Locate the cell with the specified text and output its (X, Y) center coordinate. 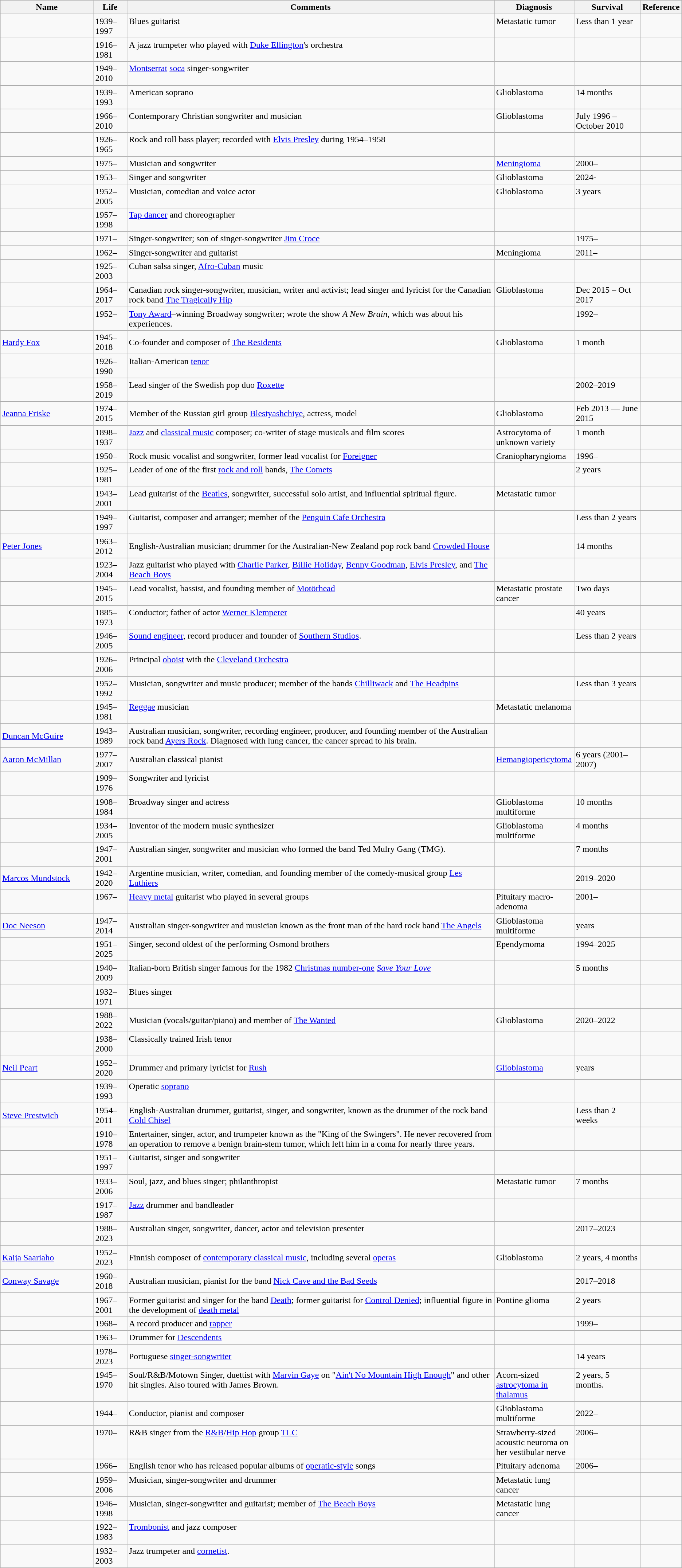
40 years (607, 617)
English-Australian drummer, guitarist, singer, and songwriter, known as the drummer of the rock band Cold Chisel (310, 1115)
1939–1997 (110, 26)
1968– (110, 1323)
Australian singer, songwriter, dancer, actor and television presenter (310, 1233)
Musician, singer-songwriter and drummer (310, 1485)
Lead guitarist of the Beatles, songwriter, successful solo artist, and influential spiritual figure. (310, 499)
A record producer and rapper (310, 1323)
Lead vocalist, bassist, and founding member of Motörhead (310, 593)
1908–1984 (110, 807)
R&B singer from the R&B/Hip Hop group TLC (310, 1442)
10 months (607, 807)
Astrocytoma of unknown variety (534, 437)
Classically trained Irish tenor (310, 1044)
Less than 2 weeks (607, 1115)
1943–1989 (110, 736)
Co-founder and composer of The Residents (310, 343)
Musician, comedian and voice actor (310, 196)
1938–2000 (110, 1044)
Marcos Mundstock (47, 878)
Musician (vocals/guitar/piano) and member of The Wanted (310, 1021)
A jazz trumpeter who played with Duke Ellington's orchestra (310, 50)
1952–2005 (110, 196)
Doc Neeson (47, 925)
1925–2003 (110, 271)
1952–2023 (110, 1257)
Strawberry-sized acoustic neuroma on her vestibular nerve (534, 1442)
Blues guitarist (310, 26)
1932–2003 (110, 1556)
Craniopharyngioma (534, 456)
1963–2012 (110, 546)
1944– (110, 1413)
1926–1990 (110, 366)
Singer, second oldest of the performing Osmond brothers (310, 949)
Aaron McMillan (47, 760)
Metastatic prostate cancer (534, 593)
Jazz guitarist who played with Charlie Parker, Billie Holiday, Benny Goodman, Elvis Presley, and The Beach Boys (310, 569)
Principal oboist with the Cleveland Orchestra (310, 665)
1953– (110, 177)
1917–1987 (110, 1210)
Guitarist, composer and arranger; member of the Penguin Cafe Orchestra (310, 522)
Acorn-sized astrocytoma in thalamus (534, 1385)
1946–1998 (110, 1508)
1954–2011 (110, 1115)
1923–2004 (110, 569)
2022– (607, 1413)
English tenor who has released popular albums of operatic-style songs (310, 1466)
Two days (607, 593)
1951–1997 (110, 1163)
1964–2017 (110, 295)
July 1996 – October 2010 (607, 121)
Jazz trumpeter and cornetist. (310, 1556)
Kaija Saariaho (47, 1257)
Italian-American tenor (310, 366)
1957–1998 (110, 219)
1947–2001 (110, 854)
Contemporary Christian songwriter and musician (310, 121)
1945–1970 (110, 1385)
2000– (607, 163)
Australian singer-songwriter and musician known as the front man of the hard rock band The Angels (310, 925)
1945–2015 (110, 593)
5 months (607, 972)
Drummer and primary lyricist for Rush (310, 1068)
1962– (110, 253)
Argentine musician, writer, comedian, and founding member of the comedy-musical group Les Luthiers (310, 878)
Jeanna Friske (47, 413)
Neil Peart (47, 1068)
1952–2020 (110, 1068)
Trombonist and jazz composer (310, 1532)
1963– (110, 1337)
1934–2005 (110, 830)
1910–1978 (110, 1139)
Feb 2013 — June 2015 (607, 413)
Reggae musician (310, 712)
1970– (110, 1442)
Broadway singer and actress (310, 807)
Conductor, pianist and composer (310, 1413)
2001– (607, 902)
Sound engineer, record producer and founder of Southern Studios. (310, 641)
Member of the Russian girl group Blestyashchiye, actress, model (310, 413)
Name (47, 7)
2024- (607, 177)
1960–2018 (110, 1281)
Reference (661, 7)
1971– (110, 238)
Musician and songwriter (310, 163)
Dec 2015 – Oct 2017 (607, 295)
2 years, 4 months (607, 1257)
Former guitarist and singer for the band Death; former guitarist for Control Denied; influential figure in the development of death metal (310, 1305)
1988–2022 (110, 1021)
1885–1973 (110, 617)
2011– (607, 253)
Jazz and classical music composer; co-writer of stage musicals and film scores (310, 437)
Less than 1 year (607, 26)
Soul, jazz, and blues singer; philanthropist (310, 1186)
1994–2025 (607, 949)
1949–1997 (110, 522)
Jazz drummer and bandleader (310, 1210)
1942–2020 (110, 878)
Drummer for Descendents (310, 1337)
Canadian rock singer-songwriter, musician, writer and activist; lead singer and lyricist for the Canadian rock band The Tragically Hip (310, 295)
Survival (607, 7)
Metastatic melanoma (534, 712)
14 years (607, 1356)
2017–2018 (607, 1281)
1940–2009 (110, 972)
1932–1971 (110, 996)
Heavy metal guitarist who played in several groups (310, 902)
Italian-born British singer famous for the 1982 Christmas number-one Save Your Love (310, 972)
1996– (607, 456)
Australian singer, songwriter and musician who formed the band Ted Mulry Gang (TMG). (310, 854)
Comments (310, 7)
Hemangiopericytoma (534, 760)
Steve Prestwich (47, 1115)
4 months (607, 830)
1945–2018 (110, 343)
1951–2025 (110, 949)
1945–1981 (110, 712)
American soprano (310, 97)
Leader of one of the first rock and roll bands, The Comets (310, 475)
1916–1981 (110, 50)
Diagnosis (534, 7)
2002–2019 (607, 390)
Finnish composer of contemporary classical music, including several operas (310, 1257)
1950– (110, 456)
Operatic soprano (310, 1091)
1967– (110, 902)
Lead singer of the Swedish pop duo Roxette (310, 390)
Less than 3 years (607, 688)
Pituitary adenoma (534, 1466)
Guitarist, singer and songwriter (310, 1163)
1922–1983 (110, 1532)
1926–2006 (110, 665)
Inventor of the modern music synthesizer (310, 830)
Rock music vocalist and songwriter, former lead vocalist for Foreigner (310, 456)
Cuban salsa singer, Afro-Cuban music (310, 271)
1988–2023 (110, 1233)
Hardy Fox (47, 343)
1946–2005 (110, 641)
1977–2007 (110, 760)
Portuguese singer-songwriter (310, 1356)
1947–2014 (110, 925)
Singer and songwriter (310, 177)
2020–2022 (607, 1021)
Montserrat soca singer-songwriter (310, 74)
1959–2006 (110, 1485)
Ependymoma (534, 949)
Pontine glioma (534, 1305)
Pituitary macro-adenoma (534, 902)
1952–1992 (110, 688)
Musician, singer-songwriter and guitarist; member of The Beach Boys (310, 1508)
1943–2001 (110, 499)
6 years (2001–2007) (607, 760)
2 years, 5 months. (607, 1385)
1974–2015 (110, 413)
1933–2006 (110, 1186)
Tony Award–winning Broadway songwriter; wrote the show A New Brain, which was about his experiences. (310, 319)
Musician, songwriter and music producer; member of the bands Chilliwack and The Headpins (310, 688)
1926–1965 (110, 144)
Conductor; father of actor Werner Klemperer (310, 617)
1949–2010 (110, 74)
1966– (110, 1466)
Tap dancer and choreographer (310, 219)
Australian classical pianist (310, 760)
1925–1981 (110, 475)
Songwriter and lyricist (310, 783)
Duncan McGuire (47, 736)
1952– (110, 319)
Peter Jones (47, 546)
3 years (607, 196)
Singer-songwriter; son of singer-songwriter Jim Croce (310, 238)
2019–2020 (607, 878)
1966–2010 (110, 121)
Australian musician, pianist for the band Nick Cave and the Bad Seeds (310, 1281)
1898–1937 (110, 437)
Singer-songwriter and guitarist (310, 253)
Conway Savage (47, 1281)
1999– (607, 1323)
1978–2023 (110, 1356)
Soul/R&B/Motown Singer, duettist with Marvin Gaye on "Ain't No Mountain High Enough" and other hit singles. Also toured with James Brown. (310, 1385)
English-Australian musician; drummer for the Australian-New Zealand pop rock band Crowded House (310, 546)
Blues singer (310, 996)
2017–2023 (607, 1233)
1992– (607, 319)
1909–1976 (110, 783)
Life (110, 7)
1967–2001 (110, 1305)
1958–2019 (110, 390)
Rock and roll bass player; recorded with Elvis Presley during 1954–1958 (310, 144)
